Locate the cell with the specified text and output its [X, Y] center coordinate. 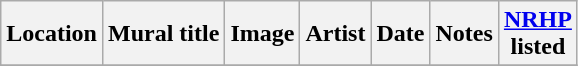
Image [262, 34]
Mural title [163, 34]
NRHPlisted [538, 34]
Date [400, 34]
Location [52, 34]
Artist [336, 34]
Notes [464, 34]
